Capture the cell that displays the provided text and extract its (X, Y) central coordinate. 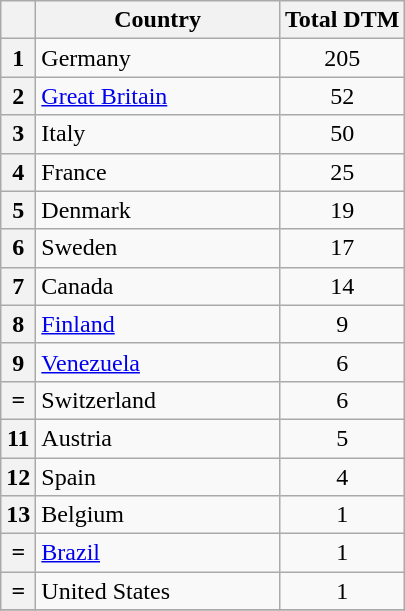
Finland (158, 324)
11 (18, 438)
Brazil (158, 553)
Great Britain (158, 96)
3 (18, 134)
13 (18, 515)
Spain (158, 477)
12 (18, 477)
Venezuela (158, 362)
8 (18, 324)
Total DTM (342, 20)
Country (158, 20)
205 (342, 58)
2 (18, 96)
52 (342, 96)
Sweden (158, 248)
France (158, 172)
7 (18, 286)
Italy (158, 134)
Belgium (158, 515)
United States (158, 591)
Canada (158, 286)
Germany (158, 58)
17 (342, 248)
50 (342, 134)
Switzerland (158, 400)
25 (342, 172)
Austria (158, 438)
19 (342, 210)
Denmark (158, 210)
14 (342, 286)
